Locate the cell with the specified text and output its (x, y) center coordinate. 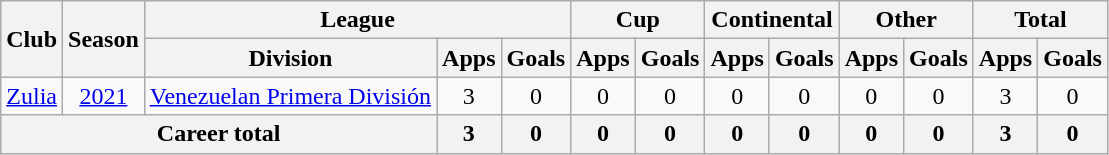
Division (290, 58)
Club (32, 39)
Career total (219, 134)
Venezuelan Primera División (290, 96)
League (357, 20)
Total (1040, 20)
Season (104, 39)
Other (906, 20)
2021 (104, 96)
Continental (772, 20)
Cup (638, 20)
Zulia (32, 96)
